Pinpoint the cell where the given text exists, returning its (x, y) midpoint coordinate. 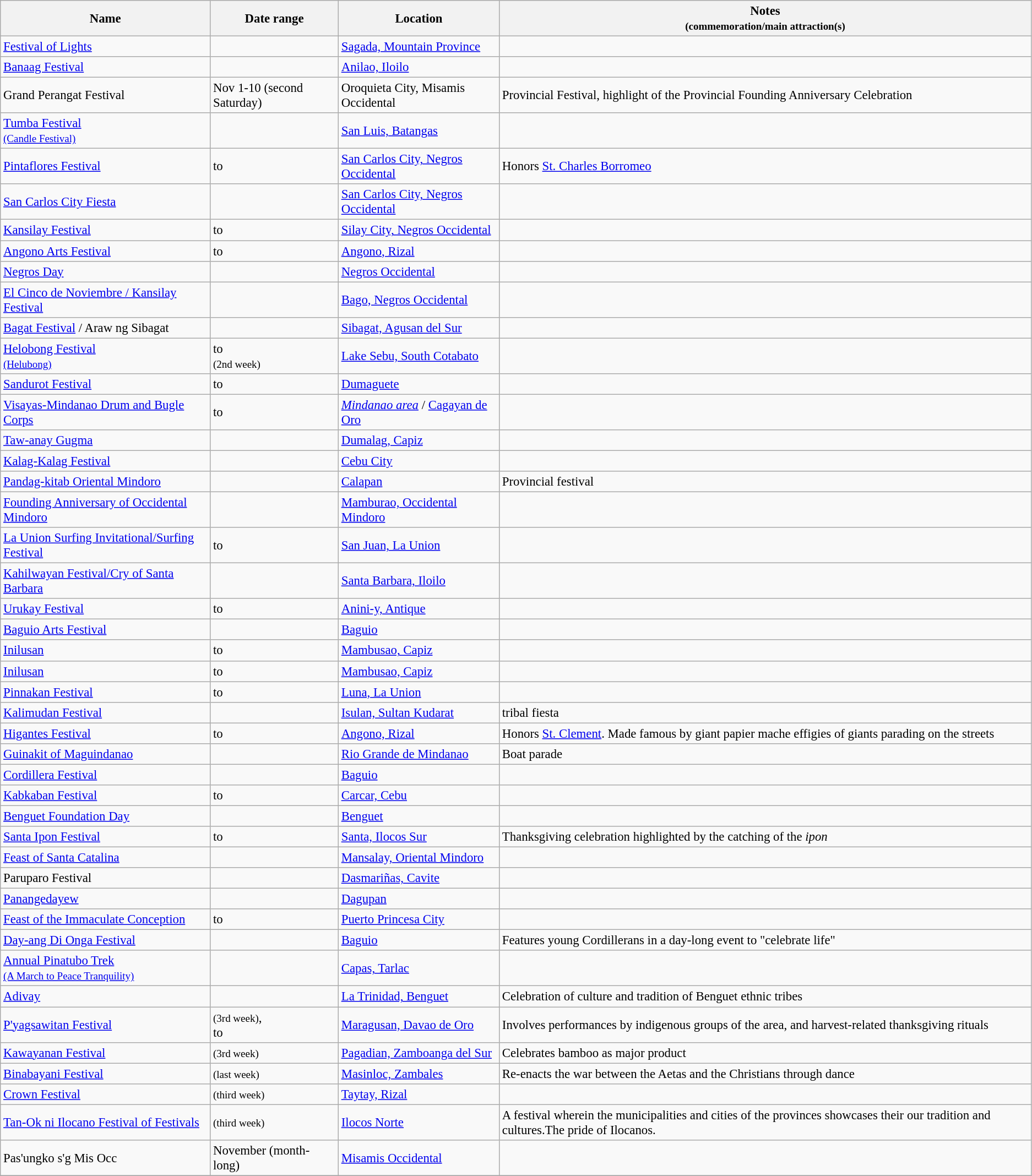
Luna, La Union (419, 692)
Paruparo Festival (106, 878)
Pinnakan Festival (106, 692)
Feast of the Immaculate Conception (106, 919)
Bago, Negros Occidental (419, 300)
Nov 1-10 (second Saturday) (274, 96)
Honors St. Charles Borromeo (765, 166)
Masinloc, Zambales (419, 1074)
Kalag-Kalag Festival (106, 461)
Features young Cordillerans in a day-long event to "celebrate life" (765, 940)
Kabkaban Festival (106, 796)
Angono Arts Festival (106, 251)
Capas, Tarlac (419, 968)
Binabayani Festival (106, 1074)
La Union Surfing Invitational/Surfing Festival (106, 545)
San Juan, La Union (419, 545)
Kansilay Festival (106, 230)
Mansalay, Oriental Mindoro (419, 858)
Panangedayew (106, 899)
Silay City, Negros Occidental (419, 230)
Crown Festival (106, 1094)
Date range (274, 19)
Pandag-kitab Oriental Mindoro (106, 482)
Banaag Festival (106, 67)
Dumalag, Capiz (419, 440)
Dagupan (419, 899)
Santa Barbara, Iloilo (419, 581)
Name (106, 19)
A festival wherein the municipalities and cities of the provinces showcases their our tradition and cultures.The pride of Ilocanos. (765, 1122)
Negros Day (106, 271)
San Luis, Batangas (419, 131)
Urukay Festival (106, 609)
Honors St. Clement. Made famous by giant papier mache effigies of giants parading on the streets (765, 733)
Cordillera Festival (106, 775)
Anini-y, Antique (419, 609)
Dasmariñas, Cavite (419, 878)
Mamburao, Occidental Mindoro (419, 510)
Tan-Ok ni Ilocano Festival of Festivals (106, 1122)
Calapan (419, 482)
Location (419, 19)
Adivay (106, 997)
Pagadian, Zamboanga del Sur (419, 1053)
Pas'ungko s'g Mis Occ (106, 1158)
(last week) (274, 1074)
(3rd week), to (274, 1025)
Bagat Festival / Araw ng Sibagat (106, 328)
Cebu City (419, 461)
Kalimudan Festival (106, 712)
Higantes Festival (106, 733)
Lake Sebu, South Cotabato (419, 356)
Benguet (419, 816)
Helobong Festival(Helubong) (106, 356)
Taw-anay Gugma (106, 440)
Oroquieta City, Misamis Occidental (419, 96)
Celebration of culture and tradition of Benguet ethnic tribes (765, 997)
tribal fiesta (765, 712)
to (2nd week) (274, 356)
Tumba Festival(Candle Festival) (106, 131)
Re-enacts the war between the Aetas and the Christians through dance (765, 1074)
Benguet Foundation Day (106, 816)
Celebrates bamboo as major product (765, 1053)
Maragusan, Davao de Oro (419, 1025)
Isulan, Sultan Kudarat (419, 712)
Carcar, Cebu (419, 796)
Grand Perangat Festival (106, 96)
Kahilwayan Festival/Cry of Santa Barbara (106, 581)
Rio Grande de Mindanao (419, 754)
Sibagat, Agusan del Sur (419, 328)
Feast of Santa Catalina (106, 858)
Taytay, Rizal (419, 1094)
Day-ang Di Onga Festival (106, 940)
Misamis Occidental (419, 1158)
Boat parade (765, 754)
Visayas-Mindanao Drum and Bugle Corps (106, 412)
San Carlos City Fiesta (106, 202)
El Cinco de Noviembre / Kansilay Festival (106, 300)
Provincial festival (765, 482)
Santa, Ilocos Sur (419, 837)
Sagada, Mountain Province (419, 47)
Mindanao area / Cagayan de Oro (419, 412)
Santa Ipon Festival (106, 837)
La Trinidad, Benguet (419, 997)
Ilocos Norte (419, 1122)
Thanksgiving celebration highlighted by the catching of the ipon (765, 837)
Dumaguete (419, 384)
Founding Anniversary of Occidental Mindoro (106, 510)
Puerto Princesa City (419, 919)
Annual Pinatubo Trek(A March to Peace Tranquility) (106, 968)
Negros Occidental (419, 271)
Anilao, Iloilo (419, 67)
Festival of Lights (106, 47)
Notes(commemoration/main attraction(s) (765, 19)
Guinakit of Maguindanao (106, 754)
November (month-long) (274, 1158)
Involves performances by indigenous groups of the area, and harvest-related thanksgiving rituals (765, 1025)
Provincial Festival, highlight of the Provincial Founding Anniversary Celebration (765, 96)
P'yagsawitan Festival (106, 1025)
Baguio Arts Festival (106, 630)
Kawayanan Festival (106, 1053)
Sandurot Festival (106, 384)
(3rd week) (274, 1053)
Pintaflores Festival (106, 166)
